Provide the (X, Y) coordinate of the cell's center where the given text is located.  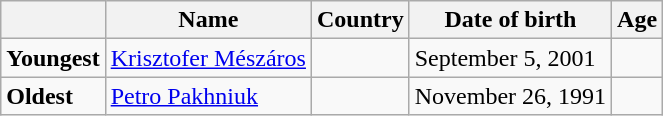
September 5, 2001 (510, 58)
Youngest (53, 58)
Name (208, 20)
November 26, 1991 (510, 96)
Krisztofer Mészáros (208, 58)
Country (360, 20)
Oldest (53, 96)
Date of birth (510, 20)
Petro Pakhniuk (208, 96)
Age (638, 20)
